Provide the [x, y] coordinate of the cell's center where the given text is located.  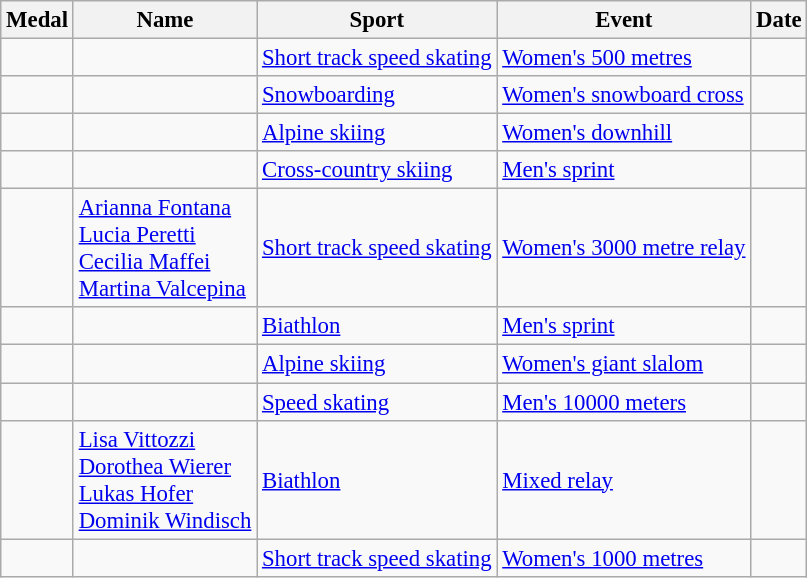
Snowboarding [377, 95]
Men's 10000 meters [624, 402]
Medal [38, 20]
Mixed relay [624, 480]
Sport [377, 20]
Speed skating [377, 402]
Lisa VittozziDorothea WiererLukas HoferDominik Windisch [164, 480]
Women's 3000 metre relay [624, 248]
Event [624, 20]
Date [779, 20]
Women's downhill [624, 133]
Name [164, 20]
Women's 1000 metres [624, 558]
Women's giant slalom [624, 364]
Women's 500 metres [624, 58]
Arianna FontanaLucia PerettiCecilia MaffeiMartina Valcepina [164, 248]
Women's snowboard cross [624, 95]
Cross-country skiing [377, 170]
